Capture the cell that displays the provided text and extract its (X, Y) central coordinate. 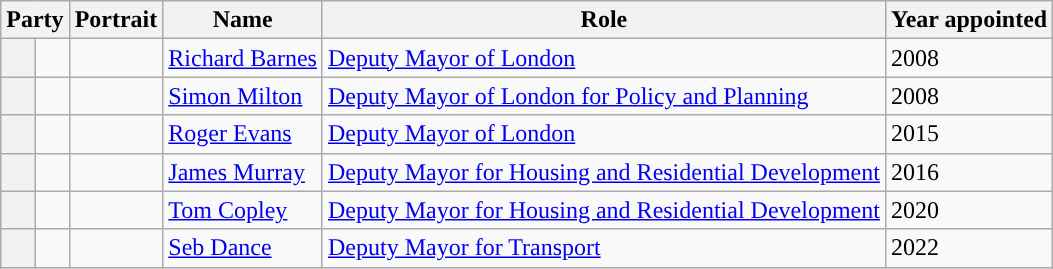
Role (604, 20)
James Murray (243, 172)
Year appointed (968, 20)
2020 (968, 210)
2022 (968, 248)
Party (35, 20)
Name (243, 20)
Seb Dance (243, 248)
Roger Evans (243, 134)
Deputy Mayor of London for Policy and Planning (604, 96)
Richard Barnes (243, 58)
Portrait (116, 20)
Deputy Mayor for Transport (604, 248)
Simon Milton (243, 96)
Tom Copley (243, 210)
2016 (968, 172)
2015 (968, 134)
